Pinpoint the cell where the given text exists, returning its (X, Y) midpoint coordinate. 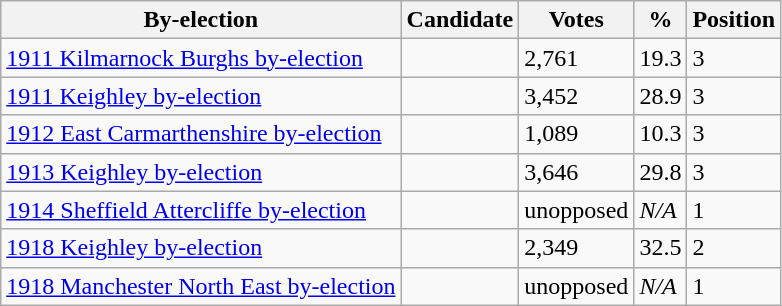
2,349 (576, 248)
1912 East Carmarthenshire by-election (201, 134)
Position (734, 20)
1,089 (576, 134)
1911 Keighley by-election (201, 96)
29.8 (660, 172)
By-election (201, 20)
1911 Kilmarnock Burghs by-election (201, 58)
1914 Sheffield Attercliffe by-election (201, 210)
32.5 (660, 248)
1913 Keighley by-election (201, 172)
Votes (576, 20)
1918 Manchester North East by-election (201, 286)
2 (734, 248)
1918 Keighley by-election (201, 248)
10.3 (660, 134)
3,646 (576, 172)
2,761 (576, 58)
Candidate (460, 20)
19.3 (660, 58)
3,452 (576, 96)
28.9 (660, 96)
% (660, 20)
